For the text-containing cell, return its midpoint in [X, Y] coordinate format. 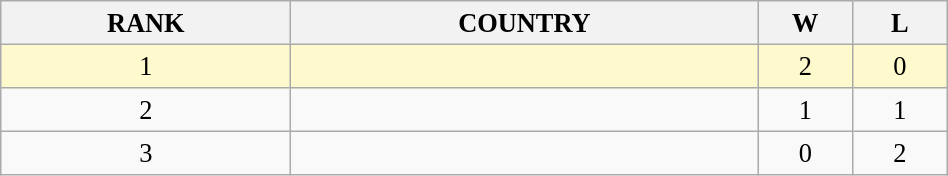
W [806, 22]
COUNTRY [524, 22]
L [900, 22]
RANK [146, 22]
3 [146, 153]
